From the cell containing the given text, extract its center point as (X, Y) coordinate. 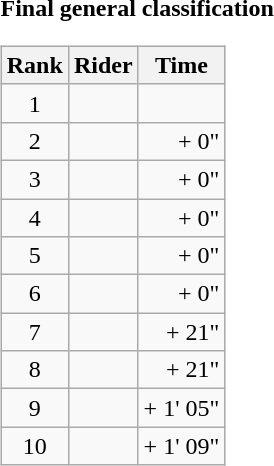
+ 1' 09" (182, 446)
7 (34, 332)
9 (34, 408)
Rank (34, 65)
10 (34, 446)
+ 1' 05" (182, 408)
6 (34, 294)
4 (34, 217)
8 (34, 370)
5 (34, 256)
3 (34, 179)
1 (34, 103)
2 (34, 141)
Rider (103, 65)
Time (182, 65)
